Extract the [x, y] coordinate from the center of the cell holding the provided text.  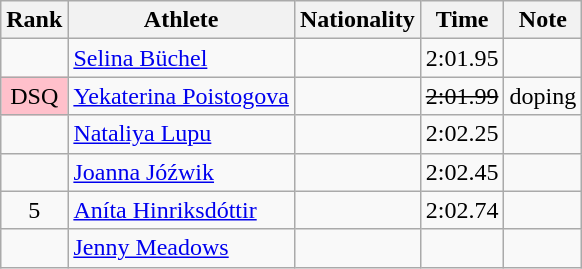
2:02.74 [462, 210]
Jenny Meadows [182, 248]
2:02.45 [462, 172]
Nationality [357, 20]
2:01.95 [462, 58]
5 [34, 210]
Time [462, 20]
Yekaterina Poistogova [182, 96]
Selina Büchel [182, 58]
2:01.99 [462, 96]
Athlete [182, 20]
doping [543, 96]
Joanna Jóźwik [182, 172]
Aníta Hinriksdóttir [182, 210]
Note [543, 20]
DSQ [34, 96]
2:02.25 [462, 134]
Rank [34, 20]
Nataliya Lupu [182, 134]
